Output the [x, y] coordinate of the center of the cell containing the given text.  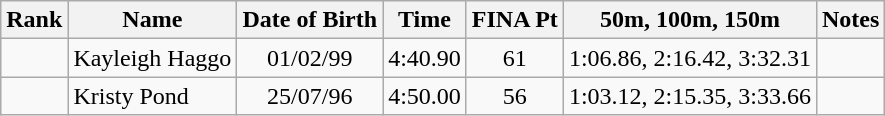
1:06.86, 2:16.42, 3:32.31 [690, 58]
FINA Pt [514, 20]
50m, 100m, 150m [690, 20]
Date of Birth [310, 20]
61 [514, 58]
01/02/99 [310, 58]
25/07/96 [310, 96]
Kayleigh Haggo [152, 58]
4:50.00 [425, 96]
56 [514, 96]
Rank [34, 20]
1:03.12, 2:15.35, 3:33.66 [690, 96]
Time [425, 20]
Name [152, 20]
4:40.90 [425, 58]
Kristy Pond [152, 96]
Notes [850, 20]
